Search for the cell housing the specified text and yield its [x, y] center coordinate. 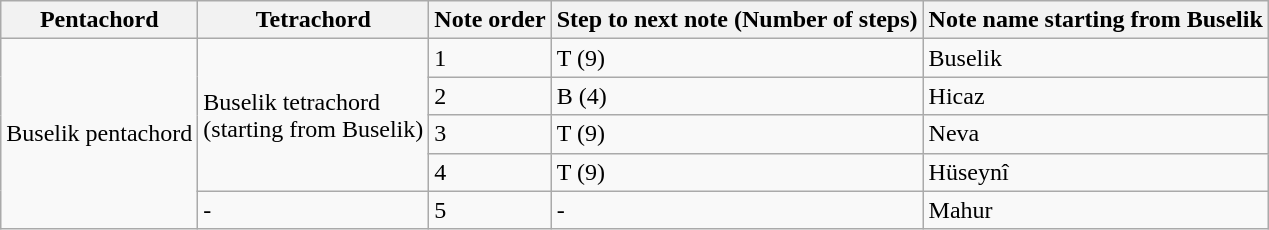
Buselik tetrachord(starting from Buselik) [314, 115]
Note order [490, 20]
Step to next note (Number of steps) [737, 20]
Hicaz [1096, 96]
Pentachord [100, 20]
Buselik pentachord [100, 134]
1 [490, 58]
B (4) [737, 96]
Hüseynî [1096, 172]
4 [490, 172]
2 [490, 96]
Neva [1096, 134]
Buselik [1096, 58]
3 [490, 134]
Note name starting from Buselik [1096, 20]
Tetrachord [314, 20]
Mahur [1096, 210]
5 [490, 210]
